Capture the cell that displays the provided text and extract its (X, Y) central coordinate. 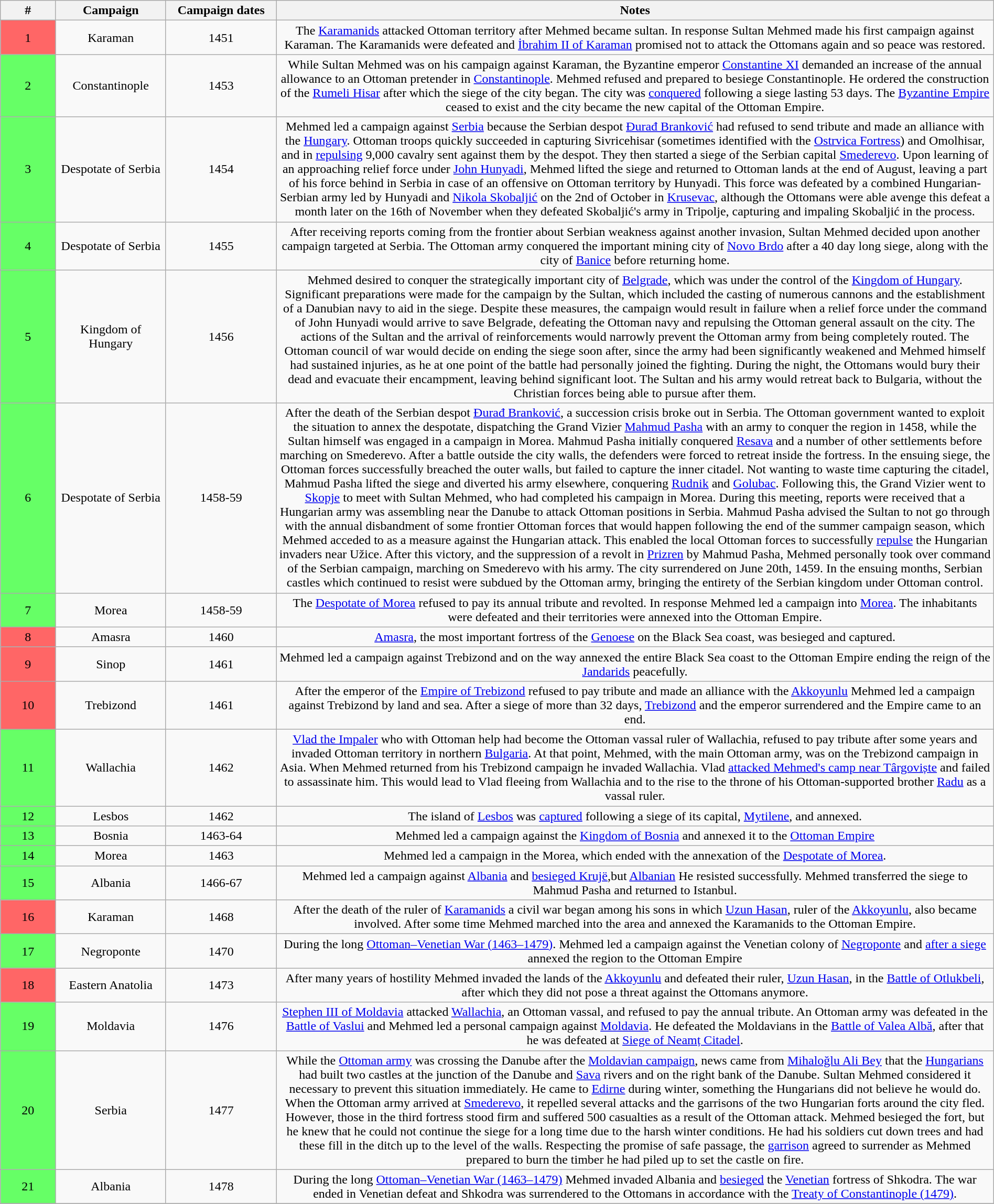
Serbia (111, 1110)
17 (28, 951)
Kingdom of Hungary (111, 337)
Trebizond (111, 705)
1463 (221, 856)
19 (28, 1026)
10 (28, 705)
1470 (221, 951)
2 (28, 86)
1477 (221, 1110)
Mehmed led a campaign against the Kingdom of Bosnia and annexed it to the Ottoman Empire (635, 836)
Mehmed led a campaign in the Morea, which ended with the annexation of the Despotate of Morea. (635, 856)
14 (28, 856)
16 (28, 917)
Constantinople (111, 86)
1476 (221, 1026)
The island of Lesbos was captured following a siege of its capital, Mytilene, and annexed. (635, 816)
Eastern Anatolia (111, 985)
1468 (221, 917)
Lesbos (111, 816)
Campaign (111, 10)
11 (28, 767)
12 (28, 816)
1463-64 (221, 836)
9 (28, 664)
1455 (221, 246)
# (28, 10)
4 (28, 246)
1460 (221, 637)
1454 (221, 169)
Campaign dates (221, 10)
Amasra, the most important fortress of the Genoese on the Black Sea coast, was besieged and captured. (635, 637)
1 (28, 38)
15 (28, 883)
1478 (221, 1187)
Negroponte (111, 951)
1473 (221, 985)
18 (28, 985)
Wallachia (111, 767)
Sinop (111, 664)
6 (28, 498)
Moldavia (111, 1026)
3 (28, 169)
1466-67 (221, 883)
Bosnia (111, 836)
13 (28, 836)
1456 (221, 337)
7 (28, 610)
1451 (221, 38)
Amasra (111, 637)
8 (28, 637)
21 (28, 1187)
1453 (221, 86)
20 (28, 1110)
5 (28, 337)
Notes (635, 10)
